Determine the (X, Y) coordinate at the center of the cell enclosing the given text.  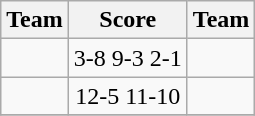
12-5 11-10 (128, 96)
Score (128, 20)
3-8 9-3 2-1 (128, 58)
